Scan for the cell matching the given text and deliver its (X, Y) coordinate at center. 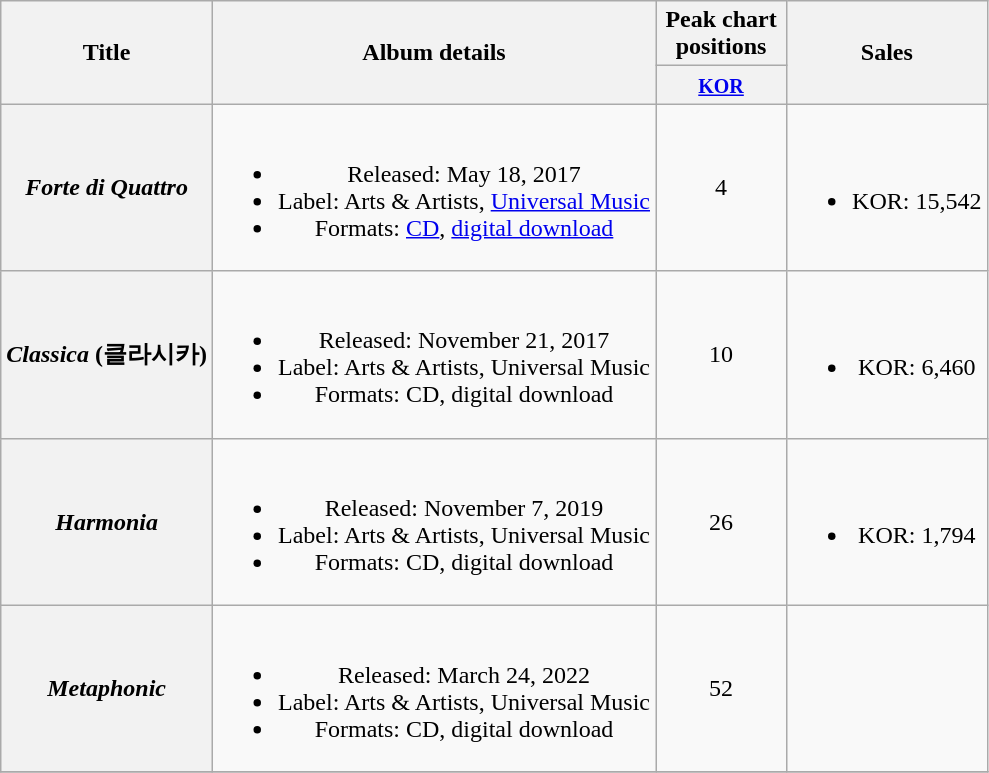
KOR: 1,794 (887, 522)
KOR: 15,542 (887, 188)
52 (722, 688)
Released: May 18, 2017Label: Arts & Artists, Universal MusicFormats: CD, digital download (434, 188)
10 (722, 354)
Classica (클라시카) (107, 354)
Released: November 7, 2019Label: Arts & Artists, Universal MusicFormats: CD, digital download (434, 522)
KOR (722, 85)
Peak chart positions (722, 34)
Released: March 24, 2022Label: Arts & Artists, Universal MusicFormats: CD, digital download (434, 688)
Album details (434, 52)
4 (722, 188)
KOR: 6,460 (887, 354)
Metaphonic (107, 688)
Released: November 21, 2017Label: Arts & Artists, Universal MusicFormats: CD, digital download (434, 354)
Forte di Quattro (107, 188)
Harmonia (107, 522)
Sales (887, 52)
26 (722, 522)
Title (107, 52)
